Return [x, y] of the center of cell containing provided text 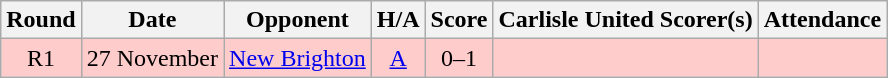
0–1 [459, 58]
Attendance [822, 20]
H/A [398, 20]
Date [152, 20]
New Brighton [298, 58]
Round [41, 20]
Score [459, 20]
A [398, 58]
Opponent [298, 20]
Carlisle United Scorer(s) [626, 20]
R1 [41, 58]
27 November [152, 58]
